Identify which cell holds the provided text, then report its (X, Y) central coordinate. 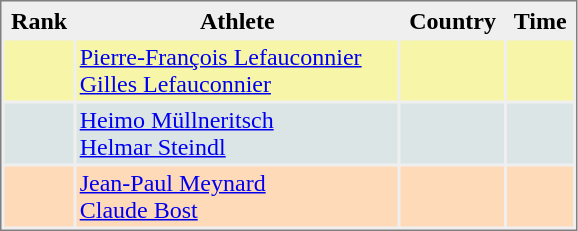
Country (452, 20)
Jean-Paul MeynardClaude Bost (238, 196)
Athlete (238, 20)
Rank (38, 20)
Pierre-François LefauconnierGilles Lefauconnier (238, 70)
Time (540, 20)
Heimo MüllneritschHelmar Steindl (238, 134)
